Extract the (x, y) coordinate from the center of the cell holding the provided text.  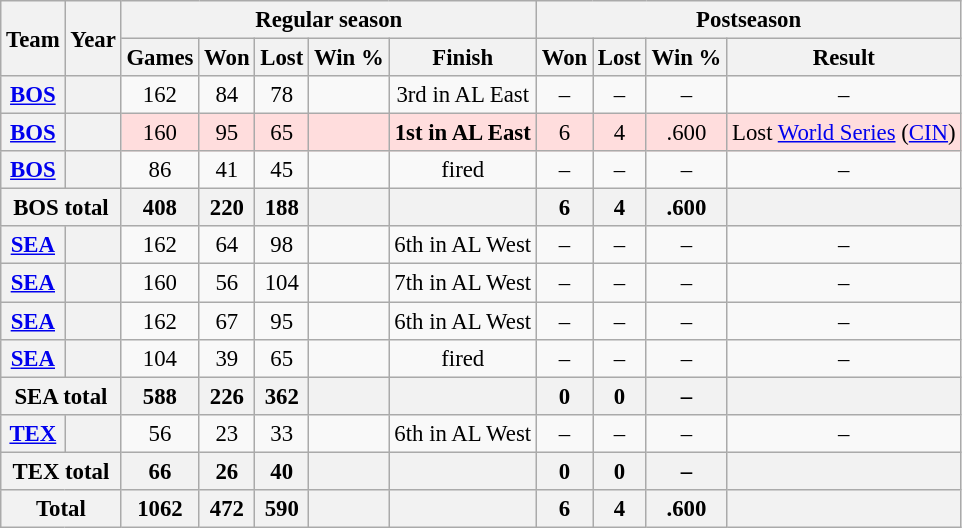
Year (93, 38)
Team (33, 38)
226 (227, 396)
64 (227, 245)
39 (227, 358)
45 (282, 170)
84 (227, 95)
33 (282, 433)
Games (160, 58)
588 (160, 396)
3rd in AL East (462, 95)
BOS total (61, 208)
590 (282, 509)
220 (227, 208)
7th in AL West (462, 283)
66 (160, 471)
188 (282, 208)
67 (227, 321)
26 (227, 471)
Regular season (328, 20)
TEX total (61, 471)
TEX (33, 433)
1st in AL East (462, 133)
Finish (462, 58)
98 (282, 245)
SEA total (61, 396)
Total (61, 509)
40 (282, 471)
472 (227, 509)
86 (160, 170)
Postseason (748, 20)
78 (282, 95)
Lost World Series (CIN) (844, 133)
362 (282, 396)
Result (844, 58)
23 (227, 433)
408 (160, 208)
1062 (160, 509)
41 (227, 170)
